Search for the cell housing the specified text and yield its (x, y) center coordinate. 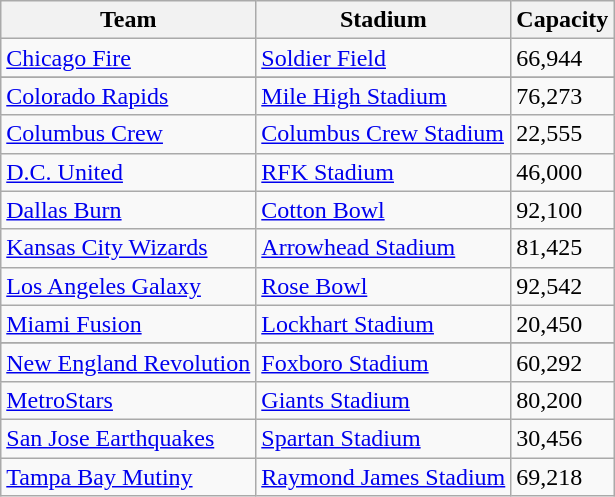
Capacity (562, 20)
Tampa Bay Mutiny (128, 477)
Cotton Bowl (384, 210)
80,200 (562, 400)
Miami Fusion (128, 324)
Mile High Stadium (384, 96)
Spartan Stadium (384, 438)
Columbus Crew (128, 134)
Los Angeles Galaxy (128, 286)
22,555 (562, 134)
RFK Stadium (384, 172)
30,456 (562, 438)
60,292 (562, 362)
46,000 (562, 172)
Dallas Burn (128, 210)
Columbus Crew Stadium (384, 134)
66,944 (562, 58)
Giants Stadium (384, 400)
92,542 (562, 286)
Team (128, 20)
Kansas City Wizards (128, 248)
81,425 (562, 248)
76,273 (562, 96)
Arrowhead Stadium (384, 248)
Chicago Fire (128, 58)
Soldier Field (384, 58)
92,100 (562, 210)
Lockhart Stadium (384, 324)
D.C. United (128, 172)
San Jose Earthquakes (128, 438)
Rose Bowl (384, 286)
Foxboro Stadium (384, 362)
Raymond James Stadium (384, 477)
New England Revolution (128, 362)
Stadium (384, 20)
20,450 (562, 324)
MetroStars (128, 400)
69,218 (562, 477)
Colorado Rapids (128, 96)
